Provide the (x, y) coordinate of the cell's center where the given text is located.  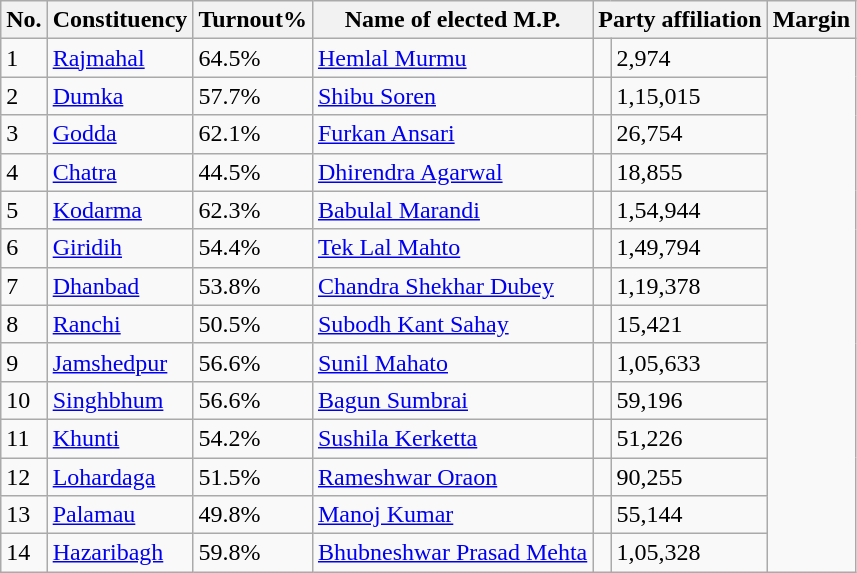
Babulal Marandi (452, 210)
64.5% (253, 58)
13 (24, 515)
Shibu Soren (452, 96)
Sunil Mahato (452, 362)
Dhanbad (120, 286)
Bagun Sumbrai (452, 400)
49.8% (253, 515)
Constituency (120, 20)
Hazaribagh (120, 553)
15,421 (689, 324)
Kodarma (120, 210)
50.5% (253, 324)
Jamshedpur (120, 362)
62.1% (253, 134)
1,19,378 (689, 286)
18,855 (689, 172)
Godda (120, 134)
Manoj Kumar (452, 515)
Furkan Ansari (452, 134)
59,196 (689, 400)
11 (24, 438)
Rameshwar Oraon (452, 477)
Bhubneshwar Prasad Mehta (452, 553)
9 (24, 362)
55,144 (689, 515)
Name of elected M.P. (452, 20)
51,226 (689, 438)
No. (24, 20)
1,05,328 (689, 553)
14 (24, 553)
Dhirendra Agarwal (452, 172)
6 (24, 248)
Lohardaga (120, 477)
8 (24, 324)
1 (24, 58)
54.4% (253, 248)
Khunti (120, 438)
1,05,633 (689, 362)
3 (24, 134)
7 (24, 286)
26,754 (689, 134)
Rajmahal (120, 58)
Hemlal Murmu (452, 58)
44.5% (253, 172)
Margin (811, 20)
Giridih (120, 248)
2 (24, 96)
Palamau (120, 515)
5 (24, 210)
Sushila Kerketta (452, 438)
53.8% (253, 286)
Singhbhum (120, 400)
12 (24, 477)
Turnout% (253, 20)
Chandra Shekhar Dubey (452, 286)
Chatra (120, 172)
10 (24, 400)
59.8% (253, 553)
62.3% (253, 210)
1,54,944 (689, 210)
Dumka (120, 96)
2,974 (689, 58)
1,49,794 (689, 248)
Tek Lal Mahto (452, 248)
4 (24, 172)
57.7% (253, 96)
1,15,015 (689, 96)
90,255 (689, 477)
Party affiliation (680, 20)
54.2% (253, 438)
51.5% (253, 477)
Subodh Kant Sahay (452, 324)
Ranchi (120, 324)
